Provide the (X, Y) coordinate of the cell's center where the given text is located.  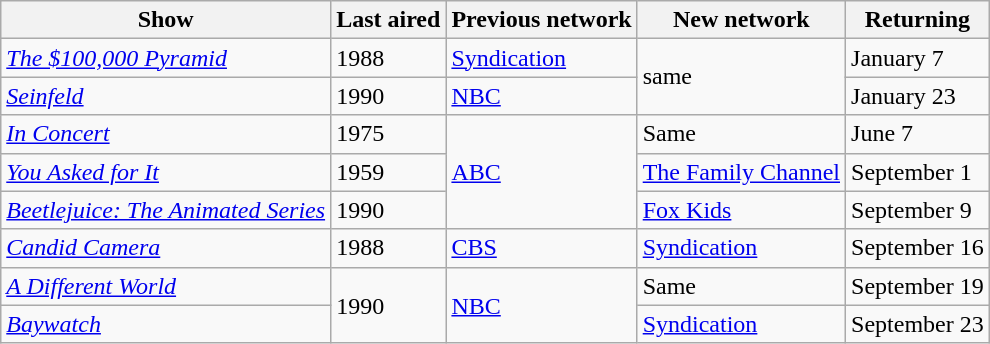
January 7 (918, 58)
Last aired (388, 20)
The Family Channel (741, 172)
Previous network (542, 20)
Fox Kids (741, 210)
1975 (388, 134)
January 23 (918, 96)
same (741, 77)
CBS (542, 248)
September 1 (918, 172)
September 19 (918, 286)
A Different World (166, 286)
June 7 (918, 134)
Returning (918, 20)
1959 (388, 172)
Seinfeld (166, 96)
September 16 (918, 248)
New network (741, 20)
Beetlejuice: The Animated Series (166, 210)
September 23 (918, 324)
September 9 (918, 210)
Baywatch (166, 324)
Candid Camera (166, 248)
You Asked for It (166, 172)
Show (166, 20)
The $100,000 Pyramid (166, 58)
In Concert (166, 134)
ABC (542, 172)
